Find where the given text appears and provide that cell's center as [X, Y] coordinate. 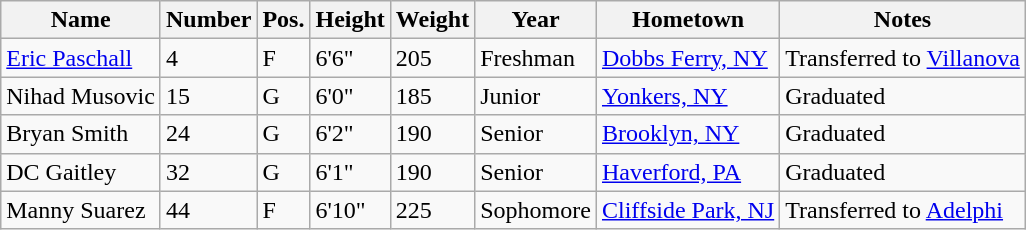
Yonkers, NY [688, 96]
185 [432, 96]
44 [208, 210]
Name [81, 20]
15 [208, 96]
Notes [903, 20]
Junior [536, 96]
32 [208, 172]
Manny Suarez [81, 210]
205 [432, 58]
Freshman [536, 58]
24 [208, 134]
6'1" [350, 172]
Hometown [688, 20]
Year [536, 20]
Brooklyn, NY [688, 134]
Height [350, 20]
6'10" [350, 210]
6'6" [350, 58]
Eric Paschall [81, 58]
4 [208, 58]
Sophomore [536, 210]
Nihad Musovic [81, 96]
Dobbs Ferry, NY [688, 58]
Transferred to Adelphi [903, 210]
DC Gaitley [81, 172]
Weight [432, 20]
6'2" [350, 134]
Haverford, PA [688, 172]
Cliffside Park, NJ [688, 210]
Transferred to Villanova [903, 58]
6'0" [350, 96]
225 [432, 210]
Bryan Smith [81, 134]
Number [208, 20]
Pos. [284, 20]
